Determine the (X, Y) coordinate at the center of the cell enclosing the given text.  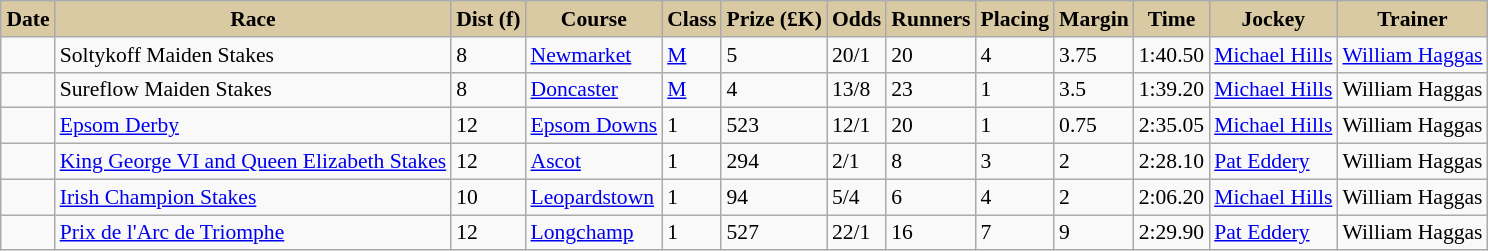
23 (930, 90)
12/1 (856, 126)
1:40.50 (1172, 55)
Leopardstown (594, 197)
Trainer (1412, 19)
Dist (f) (488, 19)
3.5 (1094, 90)
Date (28, 19)
Runners (930, 19)
Class (692, 19)
Prix de l'Arc de Triomphe (254, 233)
6 (930, 197)
2:29.90 (1172, 233)
Odds (856, 19)
3.75 (1094, 55)
Epsom Downs (594, 126)
Irish Champion Stakes (254, 197)
523 (774, 126)
Jockey (1273, 19)
0.75 (1094, 126)
10 (488, 197)
527 (774, 233)
Race (254, 19)
22/1 (856, 233)
2:35.05 (1172, 126)
Doncaster (594, 90)
7 (1015, 233)
Time (1172, 19)
Margin (1094, 19)
Course (594, 19)
2:28.10 (1172, 162)
16 (930, 233)
Ascot (594, 162)
9 (1094, 233)
Prize (£K) (774, 19)
King George VI and Queen Elizabeth Stakes (254, 162)
5 (774, 55)
5/4 (856, 197)
20/1 (856, 55)
294 (774, 162)
Longchamp (594, 233)
Newmarket (594, 55)
2:06.20 (1172, 197)
1:39.20 (1172, 90)
Sureflow Maiden Stakes (254, 90)
Epsom Derby (254, 126)
Soltykoff Maiden Stakes (254, 55)
13/8 (856, 90)
3 (1015, 162)
Placing (1015, 19)
2/1 (856, 162)
94 (774, 197)
